Scan for the cell matching the given text and deliver its [X, Y] coordinate at center. 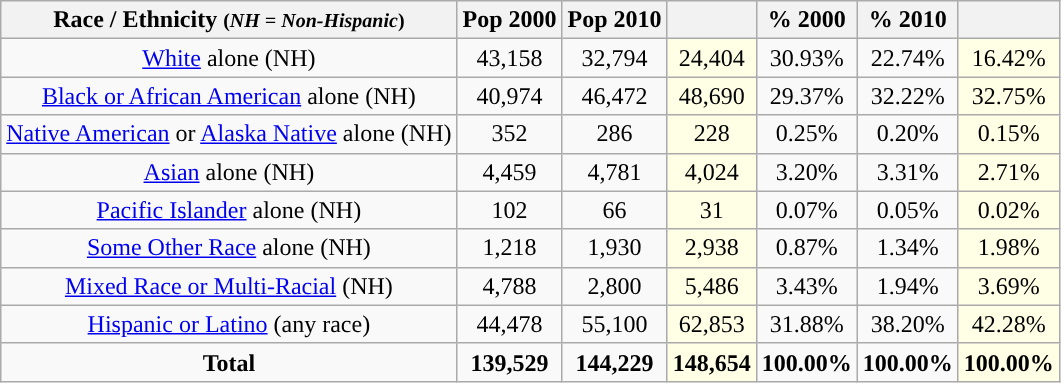
Race / Ethnicity (NH = Non-Hispanic) [229, 20]
0.25% [806, 134]
30.93% [806, 58]
102 [510, 210]
% 2010 [908, 20]
1.94% [908, 286]
1,930 [614, 248]
Pop 2010 [614, 20]
Total [229, 362]
40,974 [510, 96]
Asian alone (NH) [229, 172]
22.74% [908, 58]
2,938 [712, 248]
3.69% [1008, 286]
4,781 [614, 172]
Hispanic or Latino (any race) [229, 324]
% 2000 [806, 20]
24,404 [712, 58]
44,478 [510, 324]
55,100 [614, 324]
42.28% [1008, 324]
5,486 [712, 286]
1,218 [510, 248]
4,459 [510, 172]
66 [614, 210]
228 [712, 134]
2.71% [1008, 172]
31.88% [806, 324]
0.15% [1008, 134]
Some Other Race alone (NH) [229, 248]
3.43% [806, 286]
286 [614, 134]
43,158 [510, 58]
38.20% [908, 324]
0.02% [1008, 210]
1.98% [1008, 248]
3.20% [806, 172]
352 [510, 134]
White alone (NH) [229, 58]
62,853 [712, 324]
4,788 [510, 286]
0.20% [908, 134]
31 [712, 210]
46,472 [614, 96]
0.05% [908, 210]
139,529 [510, 362]
Mixed Race or Multi-Racial (NH) [229, 286]
16.42% [1008, 58]
3.31% [908, 172]
Native American or Alaska Native alone (NH) [229, 134]
48,690 [712, 96]
32,794 [614, 58]
148,654 [712, 362]
144,229 [614, 362]
32.22% [908, 96]
0.87% [806, 248]
Black or African American alone (NH) [229, 96]
0.07% [806, 210]
Pop 2000 [510, 20]
2,800 [614, 286]
Pacific Islander alone (NH) [229, 210]
4,024 [712, 172]
29.37% [806, 96]
32.75% [1008, 96]
1.34% [908, 248]
